Scan for the cell matching the given text and deliver its [X, Y] coordinate at center. 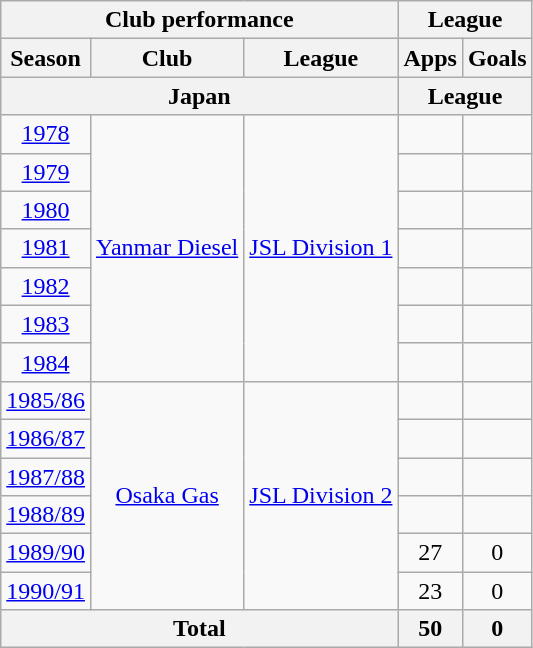
Japan [200, 96]
1987/88 [46, 477]
1981 [46, 248]
JSL Division 1 [321, 248]
1988/89 [46, 515]
50 [430, 629]
1984 [46, 362]
23 [430, 591]
Yanmar Diesel [166, 248]
JSL Division 2 [321, 495]
Apps [430, 58]
Season [46, 58]
Club performance [200, 20]
1983 [46, 324]
1985/86 [46, 400]
27 [430, 553]
1982 [46, 286]
Osaka Gas [166, 495]
1986/87 [46, 438]
1978 [46, 134]
Total [200, 629]
1979 [46, 172]
1980 [46, 210]
1990/91 [46, 591]
1989/90 [46, 553]
Club [166, 58]
Goals [497, 58]
